Determine the (X, Y) coordinate at the center of the cell enclosing the given text.  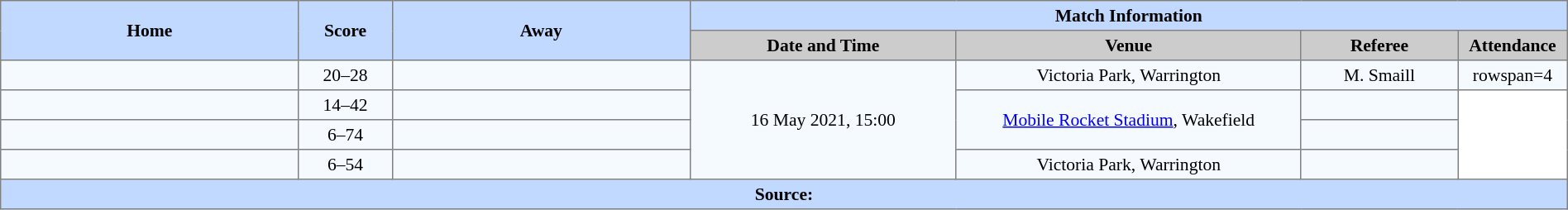
M. Smaill (1379, 75)
20–28 (346, 75)
Venue (1128, 45)
rowspan=4 (1513, 75)
Match Information (1128, 16)
Home (150, 31)
Away (541, 31)
Source: (784, 194)
Score (346, 31)
Mobile Rocket Stadium, Wakefield (1128, 120)
Date and Time (823, 45)
14–42 (346, 105)
6–54 (346, 165)
Attendance (1513, 45)
16 May 2021, 15:00 (823, 120)
6–74 (346, 135)
Referee (1379, 45)
